From the cell containing the given text, extract its center point as (X, Y) coordinate. 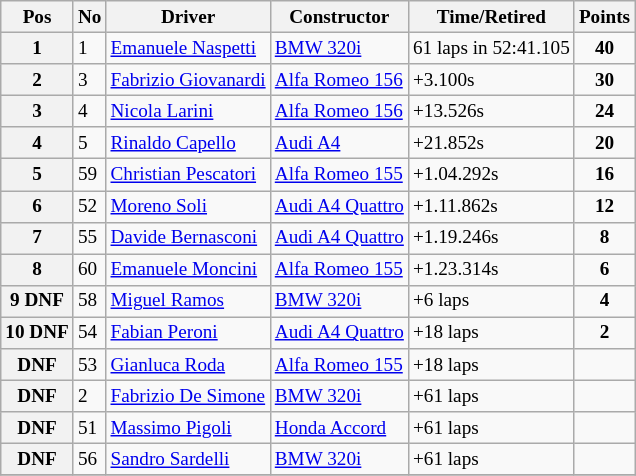
30 (604, 80)
Audi A4 (339, 143)
61 laps in 52:41.105 (491, 48)
+1.23.314s (491, 270)
Nicola Larini (188, 111)
Emanuele Naspetti (188, 48)
7 (38, 238)
16 (604, 175)
51 (90, 428)
Fabrizio De Simone (188, 396)
Fabrizio Giovanardi (188, 80)
Points (604, 17)
56 (90, 460)
Rinaldo Capello (188, 143)
Davide Bernasconi (188, 238)
Christian Pescatori (188, 175)
Emanuele Moncini (188, 270)
+1.11.862s (491, 206)
No (90, 17)
10 DNF (38, 333)
Honda Accord (339, 428)
20 (604, 143)
52 (90, 206)
+13.526s (491, 111)
Time/Retired (491, 17)
+1.04.292s (491, 175)
+21.852s (491, 143)
Driver (188, 17)
12 (604, 206)
Fabian Peroni (188, 333)
53 (90, 365)
Gianluca Roda (188, 365)
Massimo Pigoli (188, 428)
40 (604, 48)
Miguel Ramos (188, 301)
24 (604, 111)
Pos (38, 17)
54 (90, 333)
Sandro Sardelli (188, 460)
+6 laps (491, 301)
55 (90, 238)
+3.100s (491, 80)
58 (90, 301)
Constructor (339, 17)
60 (90, 270)
59 (90, 175)
+1.19.246s (491, 238)
9 DNF (38, 301)
Moreno Soli (188, 206)
